Locate the cell with the specified text and output its [X, Y] center coordinate. 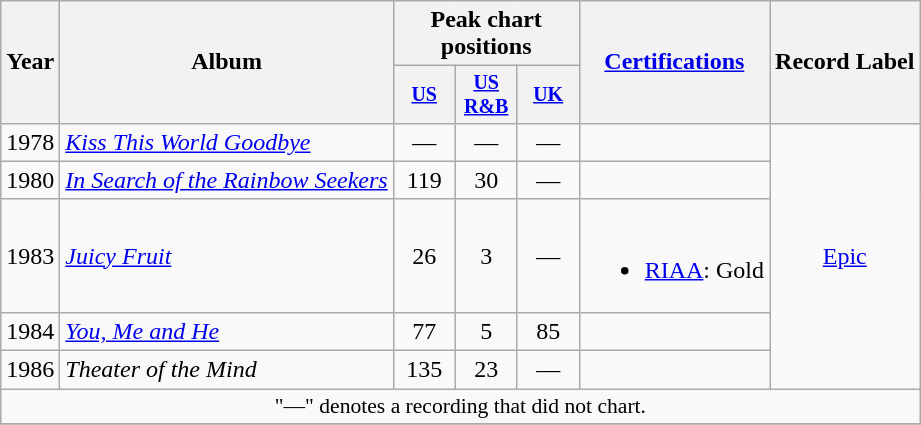
Record Label [845, 62]
1984 [30, 331]
Year [30, 62]
135 [424, 370]
1980 [30, 180]
Peak chart positions [486, 34]
23 [486, 370]
USR&B [486, 94]
77 [424, 331]
Album [226, 62]
In Search of the Rainbow Seekers [226, 180]
UK [548, 94]
26 [424, 256]
5 [486, 331]
1986 [30, 370]
3 [486, 256]
US [424, 94]
"—" denotes a recording that did not chart. [460, 407]
85 [548, 331]
1983 [30, 256]
Epic [845, 256]
119 [424, 180]
30 [486, 180]
1978 [30, 142]
Kiss This World Goodbye [226, 142]
Theater of the Mind [226, 370]
Certifications [674, 62]
You, Me and He [226, 331]
Juicy Fruit [226, 256]
RIAA: Gold [674, 256]
